Return (X, Y) of the center of cell containing provided text 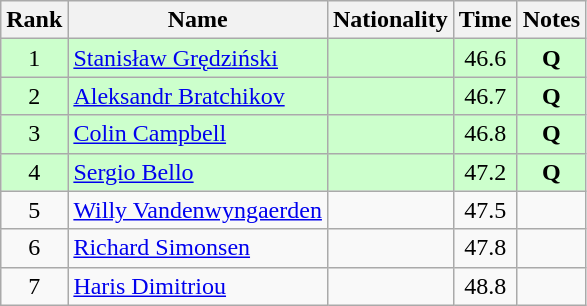
2 (34, 96)
4 (34, 172)
47.5 (485, 210)
Nationality (390, 20)
7 (34, 286)
46.7 (485, 96)
6 (34, 248)
Richard Simonsen (198, 248)
48.8 (485, 286)
Rank (34, 20)
Haris Dimitriou (198, 286)
Sergio Bello (198, 172)
46.8 (485, 134)
Colin Campbell (198, 134)
47.2 (485, 172)
Name (198, 20)
46.6 (485, 58)
3 (34, 134)
1 (34, 58)
Aleksandr Bratchikov (198, 96)
Time (485, 20)
47.8 (485, 248)
Stanisław Grędziński (198, 58)
Willy Vandenwyngaerden (198, 210)
5 (34, 210)
Notes (551, 20)
